Output the (x, y) coordinate of the center of the cell containing the given text.  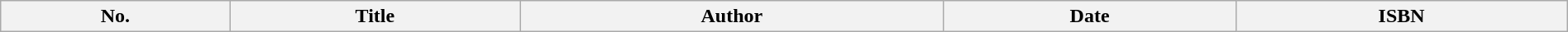
Title (375, 16)
ISBN (1401, 16)
No. (116, 16)
Author (733, 16)
Date (1090, 16)
